Output the [X, Y] coordinate of the center of the cell containing the given text.  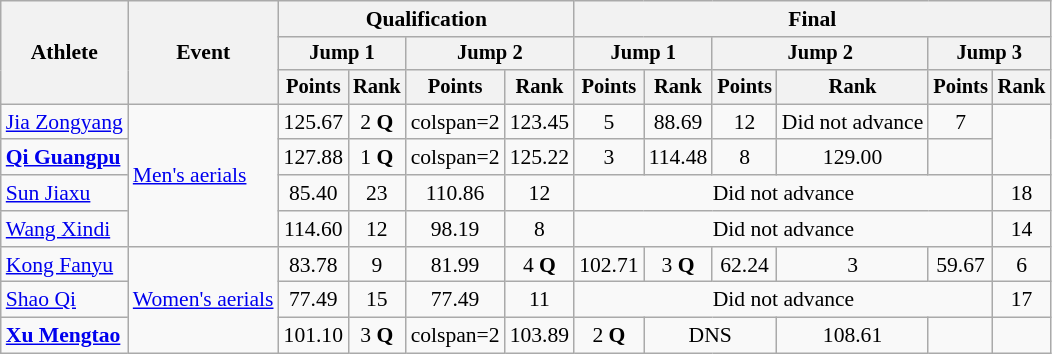
127.88 [314, 158]
17 [1022, 300]
6 [1022, 265]
114.48 [678, 158]
Final [812, 19]
59.67 [960, 265]
62.24 [744, 265]
125.22 [540, 158]
81.99 [456, 265]
Sun Jiaxu [64, 193]
125.67 [314, 122]
101.10 [314, 336]
Qi Guangpu [64, 158]
85.40 [314, 193]
11 [540, 300]
18 [1022, 193]
Shao Qi [64, 300]
Men's aerials [204, 175]
Wang Xindi [64, 229]
4 Q [540, 265]
7 [960, 122]
9 [377, 265]
110.86 [456, 193]
Xu Mengtao [64, 336]
1 Q [377, 158]
129.00 [853, 158]
5 [608, 122]
123.45 [540, 122]
103.89 [540, 336]
DNS [710, 336]
Qualification [427, 19]
14 [1022, 229]
98.19 [456, 229]
Jump 3 [989, 54]
15 [377, 300]
88.69 [678, 122]
Athlete [64, 52]
Event [204, 52]
114.60 [314, 229]
Women's aerials [204, 300]
Kong Fanyu [64, 265]
23 [377, 193]
83.78 [314, 265]
108.61 [853, 336]
102.71 [608, 265]
Jia Zongyang [64, 122]
